Search for the cell housing the specified text and yield its (x, y) center coordinate. 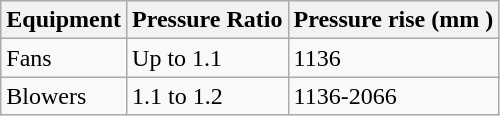
Fans (64, 58)
Up to 1.1 (208, 58)
Equipment (64, 20)
Blowers (64, 96)
1.1 to 1.2 (208, 96)
Pressure Ratio (208, 20)
1136-2066 (394, 96)
Pressure rise (mm ) (394, 20)
1136 (394, 58)
